Find where the given text appears and provide that cell's center as (X, Y) coordinate. 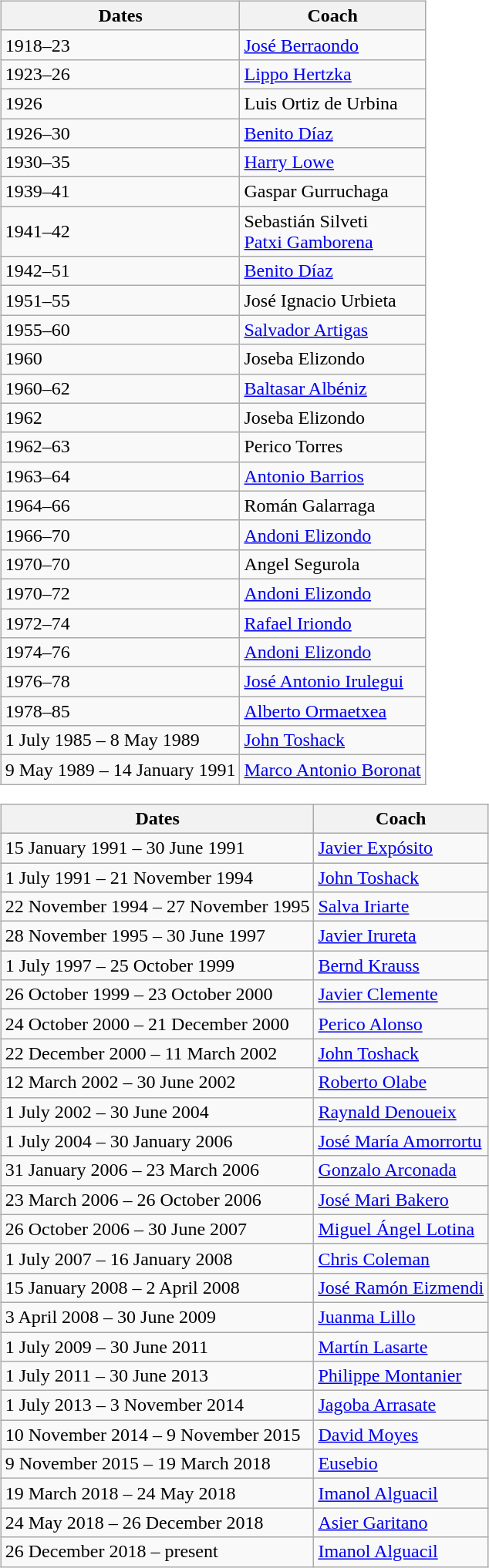
1918–23 (120, 45)
26 October 1999 – 23 October 2000 (157, 995)
Juanma Lillo (401, 1317)
1960–62 (120, 388)
Angel Segurola (332, 564)
Miguel Ángel Lotina (401, 1229)
3 April 2008 – 30 June 2009 (157, 1317)
1941–42 (120, 231)
15 January 1991 – 30 June 1991 (157, 848)
Gaspar Gurruchaga (332, 192)
1939–41 (120, 192)
22 December 2000 – 11 March 2002 (157, 1053)
José María Amorrortu (401, 1141)
1972–74 (120, 623)
Lippo Hertzka (332, 74)
Javier Clemente (401, 995)
26 December 2018 – present (157, 1552)
1926–30 (120, 133)
1 July 2007 – 16 January 2008 (157, 1258)
Luis Ortiz de Urbina (332, 103)
9 November 2015 – 19 March 2018 (157, 1464)
1963–64 (120, 476)
Javier Expósito (401, 848)
Javier Irureta (401, 936)
1 July 1997 – 25 October 1999 (157, 965)
1 July 2002 – 30 June 2004 (157, 1112)
Jagoba Arrasate (401, 1405)
Asier Garitano (401, 1523)
Alberto Ormaetxea (332, 711)
1923–26 (120, 74)
9 May 1989 – 14 January 1991 (120, 770)
Harry Lowe (332, 163)
1970–70 (120, 564)
28 November 1995 – 30 June 1997 (157, 936)
15 January 2008 – 2 April 2008 (157, 1288)
1966–70 (120, 535)
Eusebio (401, 1464)
Raynald Denoueix (401, 1112)
12 March 2002 – 30 June 2002 (157, 1083)
Román Galarraga (332, 505)
Perico Torres (332, 447)
22 November 1994 – 27 November 1995 (157, 907)
1960 (120, 359)
1955–60 (120, 330)
José Ignacio Urbieta (332, 301)
David Moyes (401, 1435)
1930–35 (120, 163)
Salvador Artigas (332, 330)
1 July 1991 – 21 November 1994 (157, 878)
24 October 2000 – 21 December 2000 (157, 1024)
1962–63 (120, 447)
Marco Antonio Boronat (332, 770)
Bernd Krauss (401, 965)
Sebastián Silveti Patxi Gamborena (332, 231)
Baltasar Albéniz (332, 388)
1926 (120, 103)
1942–51 (120, 271)
10 November 2014 – 9 November 2015 (157, 1435)
1 July 2009 – 30 June 2011 (157, 1346)
19 March 2018 – 24 May 2018 (157, 1493)
1962 (120, 418)
Martín Lasarte (401, 1346)
Rafael Iriondo (332, 623)
1951–55 (120, 301)
31 January 2006 – 23 March 2006 (157, 1170)
1 July 1985 – 8 May 1989 (120, 740)
24 May 2018 – 26 December 2018 (157, 1523)
26 October 2006 – 30 June 2007 (157, 1229)
1970–72 (120, 593)
Antonio Barrios (332, 476)
1974–76 (120, 653)
Perico Alonso (401, 1024)
23 March 2006 – 26 October 2006 (157, 1200)
Philippe Montanier (401, 1376)
José Antonio Irulegui (332, 682)
1 July 2011 – 30 June 2013 (157, 1376)
1 July 2004 – 30 January 2006 (157, 1141)
1978–85 (120, 711)
Chris Coleman (401, 1258)
José Mari Bakero (401, 1200)
Roberto Olabe (401, 1083)
Gonzalo Arconada (401, 1170)
José Berraondo (332, 45)
José Ramón Eizmendi (401, 1288)
1976–78 (120, 682)
1964–66 (120, 505)
Salva Iriarte (401, 907)
1 July 2013 – 3 November 2014 (157, 1405)
